Output the [x, y] coordinate of the center of the cell containing the given text.  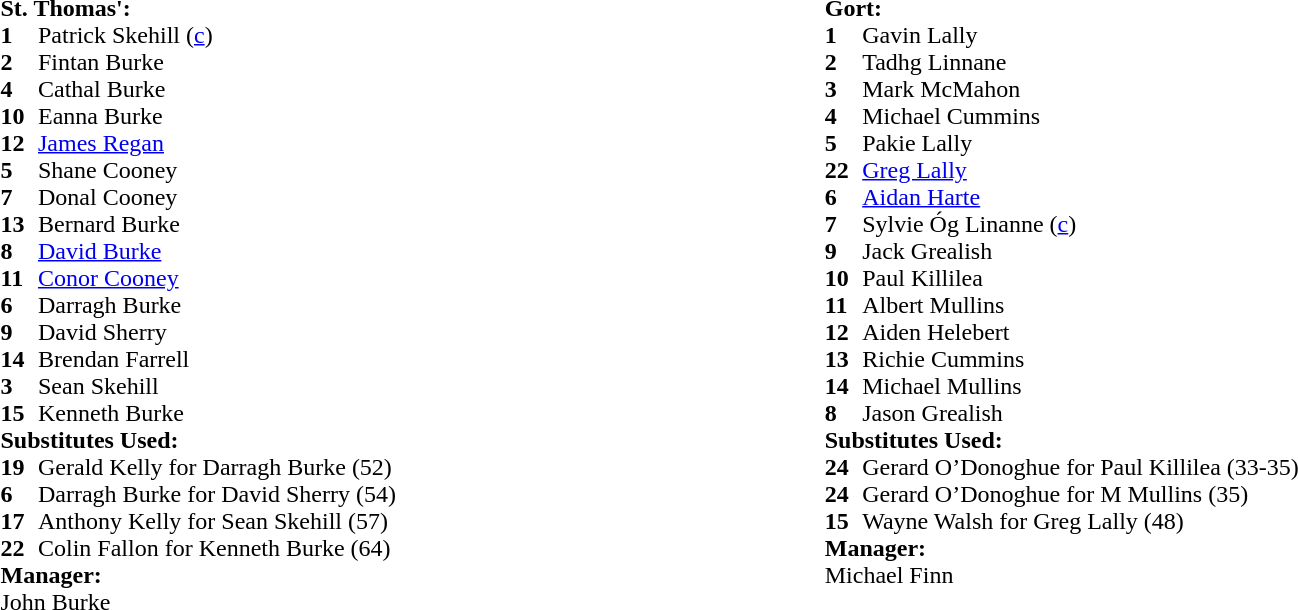
Darragh Burke [217, 306]
Gerald Kelly for Darragh Burke (52) [217, 468]
David Burke [217, 252]
19 [19, 468]
Fintan Burke [217, 62]
Darragh Burke for David Sherry (54) [217, 494]
David Sherry [217, 332]
17 [19, 522]
Patrick Skehill (c) [217, 36]
Substitutes Used: [198, 440]
Shane Cooney [217, 170]
Kenneth Burke [217, 414]
Eanna Burke [217, 116]
James Regan [217, 144]
Sean Skehill [217, 386]
Manager: [198, 576]
Cathal Burke [217, 90]
Conor Cooney [217, 278]
Donal Cooney [217, 198]
Anthony Kelly for Sean Skehill (57) [217, 522]
Brendan Farrell [217, 360]
Bernard Burke [217, 224]
Colin Fallon for Kenneth Burke (64) [217, 548]
